Scan for the cell matching the given text and deliver its (X, Y) coordinate at center. 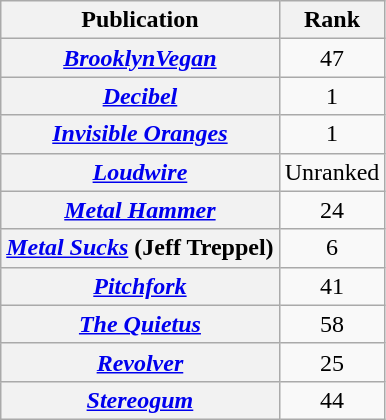
25 (332, 362)
Metal Hammer (140, 210)
44 (332, 400)
Decibel (140, 96)
Invisible Oranges (140, 134)
58 (332, 324)
Unranked (332, 172)
47 (332, 58)
Stereogum (140, 400)
Pitchfork (140, 286)
Loudwire (140, 172)
Publication (140, 20)
41 (332, 286)
6 (332, 248)
Revolver (140, 362)
BrooklynVegan (140, 58)
24 (332, 210)
The Quietus (140, 324)
Rank (332, 20)
Metal Sucks (Jeff Treppel) (140, 248)
